Capture the cell that displays the provided text and extract its (X, Y) central coordinate. 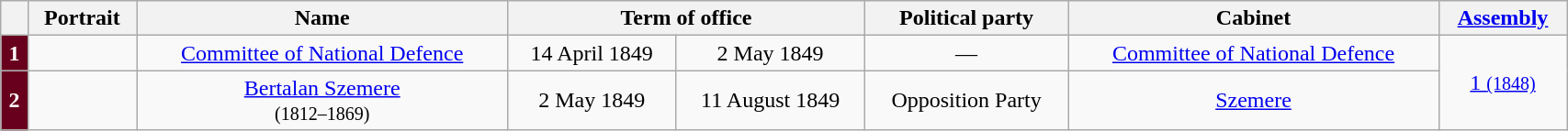
2 (15, 101)
Term of office (687, 18)
Cabinet (1254, 18)
1 (1848) (1503, 82)
Political party (966, 18)
Bertalan Szemere(1812–1869) (322, 101)
Szemere (1254, 101)
11 August 1849 (771, 101)
Name (322, 18)
Portrait (83, 18)
Assembly (1503, 18)
Opposition Party (966, 101)
14 April 1849 (592, 53)
1 (15, 53)
— (966, 53)
